Return [X, Y] of the center of cell containing provided text 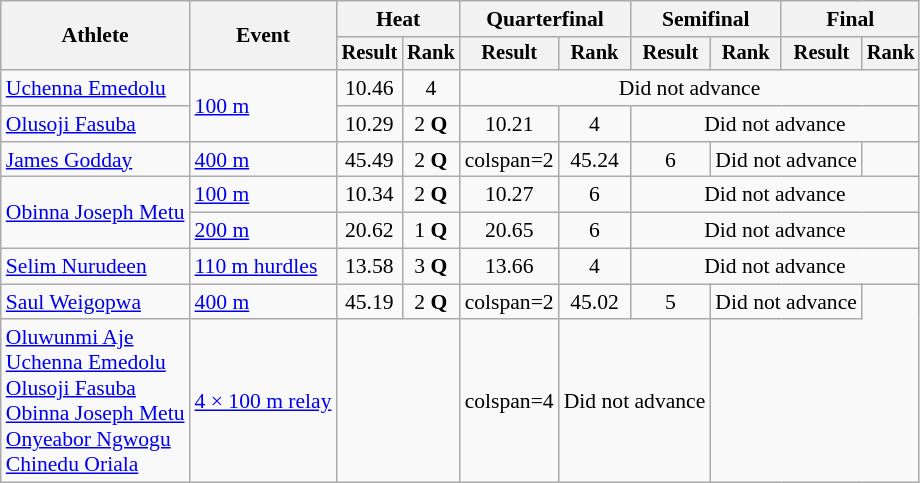
Heat [398, 19]
Obinna Joseph Metu [96, 212]
200 m [264, 231]
4 × 100 m relay [264, 402]
13.66 [510, 267]
10.27 [510, 195]
45.02 [595, 302]
Semifinal [706, 19]
1 Q [431, 231]
Saul Weigopwa [96, 302]
Quarterfinal [546, 19]
Event [264, 36]
Uchenna Emedolu [96, 88]
Athlete [96, 36]
20.62 [370, 231]
45.24 [595, 160]
Selim Nurudeen [96, 267]
110 m hurdles [264, 267]
10.46 [370, 88]
Final [850, 19]
13.58 [370, 267]
Olusoji Fasuba [96, 124]
45.19 [370, 302]
Oluwunmi AjeUchenna EmedoluOlusoji FasubaObinna Joseph MetuOnyeabor NgwoguChinedu Oriala [96, 402]
10.34 [370, 195]
colspan=4 [510, 402]
James Godday [96, 160]
45.49 [370, 160]
3 Q [431, 267]
10.29 [370, 124]
20.65 [510, 231]
5 [670, 302]
10.21 [510, 124]
